Search for the cell housing the specified text and yield its (X, Y) center coordinate. 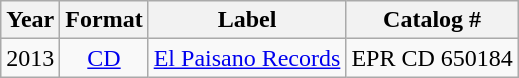
Catalog # (432, 20)
EPR CD 650184 (432, 58)
El Paisano Records (247, 58)
Label (247, 20)
Format (104, 20)
2013 (30, 58)
Year (30, 20)
CD (104, 58)
